Detect which cell encompasses the target text, then output its [X, Y] center coordinate. 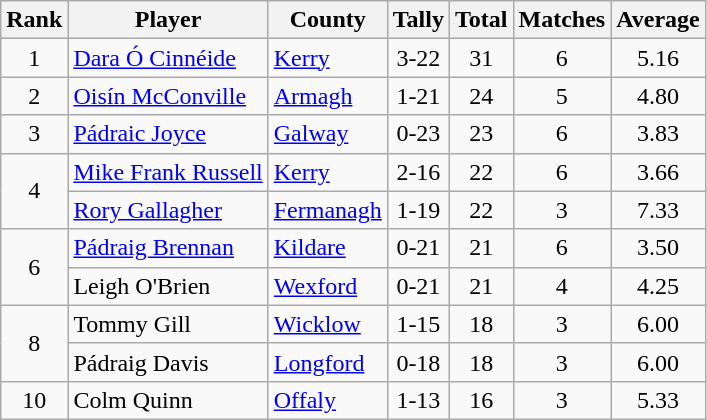
Pádraig Davis [168, 362]
Rank [34, 20]
1-13 [418, 400]
10 [34, 400]
1-21 [418, 96]
5 [562, 96]
Average [658, 20]
5.16 [658, 58]
Matches [562, 20]
0-23 [418, 134]
16 [481, 400]
24 [481, 96]
1-19 [418, 210]
Offaly [328, 400]
4.80 [658, 96]
8 [34, 343]
Galway [328, 134]
Dara Ó Cinnéide [168, 58]
Rory Gallagher [168, 210]
Player [168, 20]
1 [34, 58]
1-15 [418, 324]
3.50 [658, 248]
2-16 [418, 172]
31 [481, 58]
4.25 [658, 286]
2 [34, 96]
Kildare [328, 248]
County [328, 20]
Longford [328, 362]
Total [481, 20]
Leigh O'Brien [168, 286]
Tally [418, 20]
Armagh [328, 96]
Fermanagh [328, 210]
Pádraig Brennan [168, 248]
23 [481, 134]
0-18 [418, 362]
Tommy Gill [168, 324]
Colm Quinn [168, 400]
Oisín McConville [168, 96]
5.33 [658, 400]
3.66 [658, 172]
Wexford [328, 286]
3.83 [658, 134]
3-22 [418, 58]
Pádraic Joyce [168, 134]
Wicklow [328, 324]
7.33 [658, 210]
Mike Frank Russell [168, 172]
